From the cell containing the given text, extract its center point as [X, Y] coordinate. 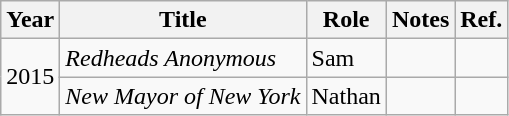
Role [346, 20]
Nathan [346, 96]
Title [183, 20]
New Mayor of New York [183, 96]
Sam [346, 58]
Year [30, 20]
Redheads Anonymous [183, 58]
Notes [420, 20]
2015 [30, 77]
Ref. [482, 20]
